Search for the cell housing the specified text and yield its (X, Y) center coordinate. 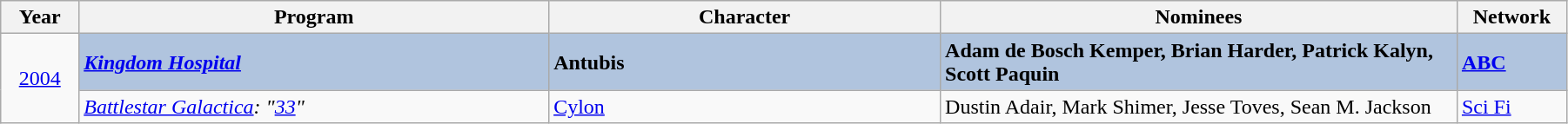
Battlestar Galactica: "33" (314, 107)
2004 (40, 78)
Character (745, 17)
ABC (1511, 62)
Nominees (1199, 17)
Cylon (745, 107)
Program (314, 17)
Dustin Adair, Mark Shimer, Jesse Toves, Sean M. Jackson (1199, 107)
Kingdom Hospital (314, 62)
Sci Fi (1511, 107)
Adam de Bosch Kemper, Brian Harder, Patrick Kalyn, Scott Paquin (1199, 62)
Network (1511, 17)
Antubis (745, 62)
Year (40, 17)
